Locate the cell with the specified text and output its (X, Y) center coordinate. 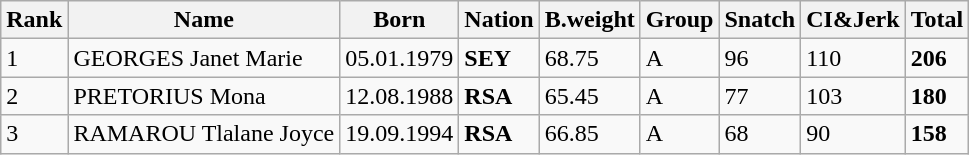
68 (760, 134)
3 (34, 134)
110 (853, 58)
Group (680, 20)
68.75 (590, 58)
103 (853, 96)
Snatch (760, 20)
90 (853, 134)
GEORGES Janet Marie (204, 58)
19.09.1994 (400, 134)
05.01.1979 (400, 58)
77 (760, 96)
SEY (499, 58)
Nation (499, 20)
Total (937, 20)
65.45 (590, 96)
206 (937, 58)
B.weight (590, 20)
96 (760, 58)
2 (34, 96)
CI&Jerk (853, 20)
180 (937, 96)
PRETORIUS Mona (204, 96)
RAMAROU Tlalane Joyce (204, 134)
Rank (34, 20)
Born (400, 20)
158 (937, 134)
1 (34, 58)
Name (204, 20)
66.85 (590, 134)
12.08.1988 (400, 96)
